Return (x, y) of the center of cell containing provided text 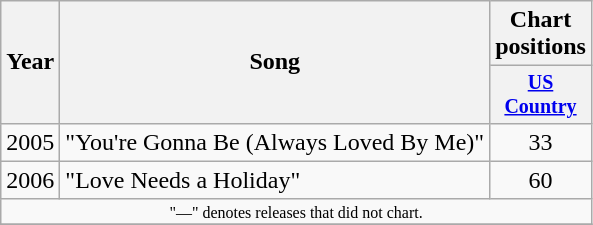
Song (275, 62)
Year (30, 62)
"—" denotes releases that did not chart. (296, 211)
"Love Needs a Holiday" (275, 180)
US Country (541, 94)
33 (541, 142)
60 (541, 180)
Chart positions (541, 34)
2006 (30, 180)
2005 (30, 142)
"You're Gonna Be (Always Loved By Me)" (275, 142)
